From the cell containing the given text, extract its center point as [x, y] coordinate. 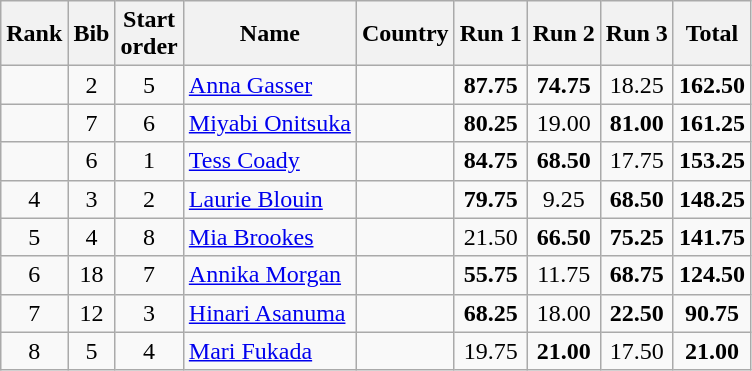
90.75 [712, 313]
Run 3 [636, 34]
Hinari Asanuma [270, 313]
75.25 [636, 237]
81.00 [636, 123]
68.25 [490, 313]
19.75 [490, 351]
55.75 [490, 275]
Startorder [149, 34]
161.25 [712, 123]
74.75 [564, 85]
Run 2 [564, 34]
17.50 [636, 351]
Annika Morgan [270, 275]
22.50 [636, 313]
9.25 [564, 199]
18.00 [564, 313]
Tess Coady [270, 161]
148.25 [712, 199]
Run 1 [490, 34]
153.25 [712, 161]
162.50 [712, 85]
Mia Brookes [270, 237]
87.75 [490, 85]
Country [405, 34]
11.75 [564, 275]
Rank [34, 34]
80.25 [490, 123]
Laurie Blouin [270, 199]
1 [149, 161]
18.25 [636, 85]
Mari Fukada [270, 351]
Bib [92, 34]
18 [92, 275]
19.00 [564, 123]
124.50 [712, 275]
17.75 [636, 161]
Anna Gasser [270, 85]
66.50 [564, 237]
68.75 [636, 275]
Name [270, 34]
21.50 [490, 237]
84.75 [490, 161]
79.75 [490, 199]
12 [92, 313]
141.75 [712, 237]
Total [712, 34]
Miyabi Onitsuka [270, 123]
